Detect which cell encompasses the target text, then output its [X, Y] center coordinate. 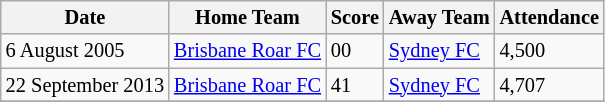
4,500 [550, 51]
Date [85, 17]
Attendance [550, 17]
Home Team [248, 17]
41 [355, 85]
Away Team [440, 17]
Score [355, 17]
00 [355, 51]
4,707 [550, 85]
6 August 2005 [85, 51]
22 September 2013 [85, 85]
